Pinpoint the cell where the given text exists, returning its (X, Y) midpoint coordinate. 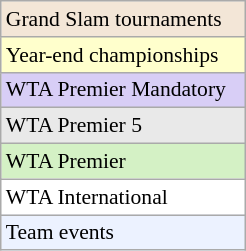
WTA Premier 5 (124, 126)
Team events (124, 233)
Year-end championships (124, 55)
Grand Slam tournaments (124, 19)
WTA Premier Mandatory (124, 90)
WTA International (124, 197)
WTA Premier (124, 162)
